Scan for the cell matching the given text and deliver its [X, Y] coordinate at center. 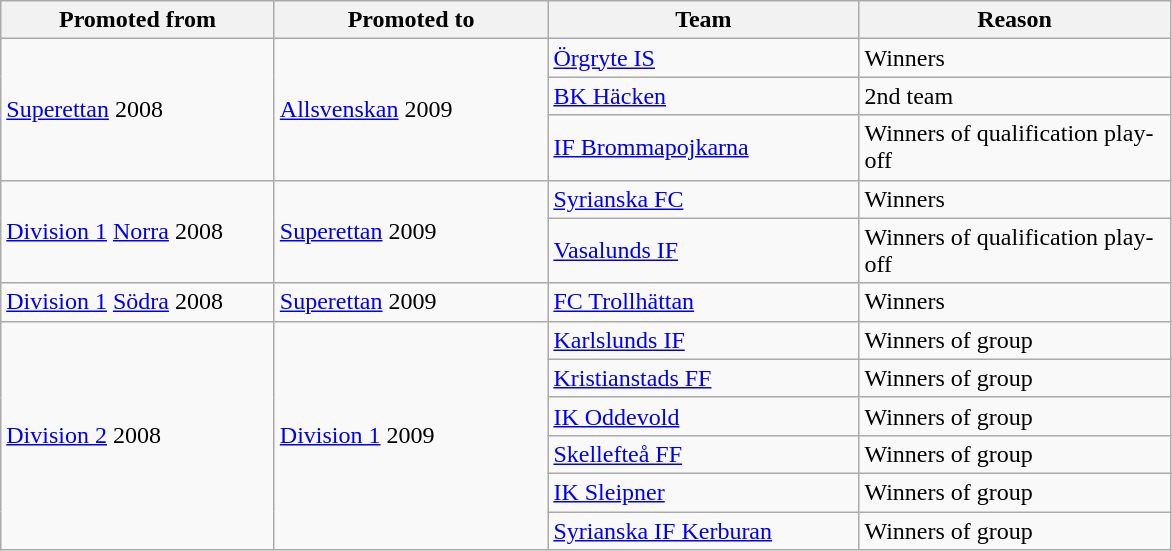
Karlslunds IF [704, 340]
Reason [1014, 20]
Vasalunds IF [704, 250]
Skellefteå FF [704, 454]
Superettan 2008 [138, 110]
IF Brommapojkarna [704, 148]
Division 1 2009 [411, 435]
Team [704, 20]
Örgryte IS [704, 58]
Division 1 Norra 2008 [138, 232]
Promoted to [411, 20]
Syrianska IF Kerburan [704, 531]
Syrianska FC [704, 199]
Division 2 2008 [138, 435]
Kristianstads FF [704, 378]
Allsvenskan 2009 [411, 110]
Promoted from [138, 20]
IK Sleipner [704, 492]
Division 1 Södra 2008 [138, 302]
2nd team [1014, 96]
FC Trollhättan [704, 302]
BK Häcken [704, 96]
IK Oddevold [704, 416]
